Pinpoint the cell where the given text exists, returning its (x, y) midpoint coordinate. 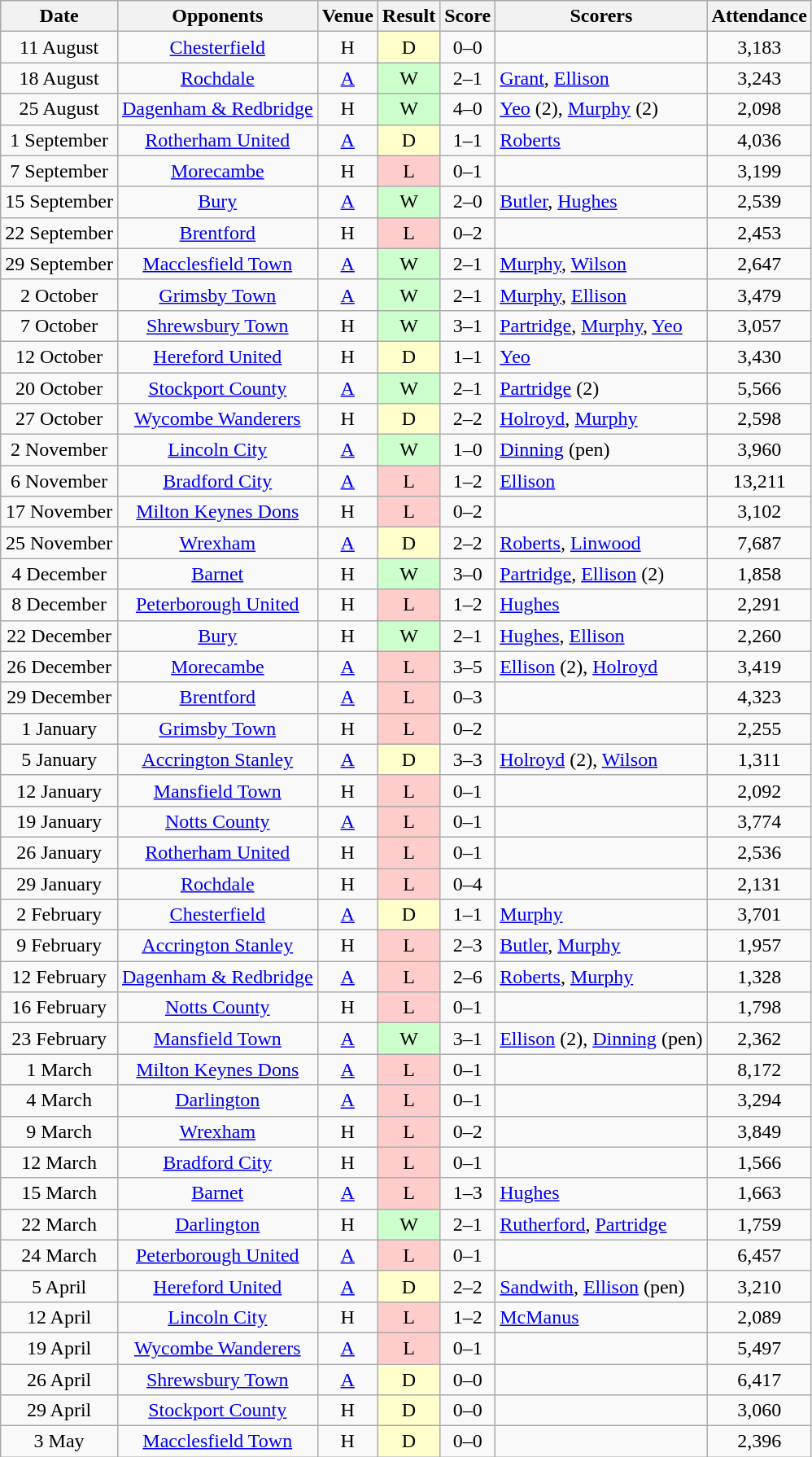
Butler, Murphy (601, 946)
6,417 (759, 1380)
7 September (59, 171)
2,598 (759, 419)
3,294 (759, 1100)
1,858 (759, 574)
Murphy (601, 915)
29 April (59, 1411)
22 March (59, 1224)
Score (468, 16)
26 December (59, 667)
3,210 (759, 1286)
3,849 (759, 1131)
Roberts, Murphy (601, 977)
4 December (59, 574)
2,396 (759, 1442)
26 April (59, 1380)
1 January (59, 728)
4,036 (759, 140)
1,566 (759, 1162)
Venue (347, 16)
0–4 (468, 883)
22 September (59, 233)
1–3 (468, 1193)
Dinning (pen) (601, 450)
7 October (59, 326)
12 January (59, 790)
12 February (59, 977)
2,536 (759, 852)
Ellison (601, 481)
3,057 (759, 326)
1 March (59, 1070)
3,701 (759, 915)
1–0 (468, 450)
Roberts, Linwood (601, 543)
1,328 (759, 977)
6 November (59, 481)
25 August (59, 109)
2,089 (759, 1317)
Yeo (2), Murphy (2) (601, 109)
Partridge, Murphy, Yeo (601, 326)
1,311 (759, 759)
Holroyd, Murphy (601, 419)
3,199 (759, 171)
3,774 (759, 821)
2 November (59, 450)
4 March (59, 1100)
3,430 (759, 357)
12 October (59, 357)
19 January (59, 821)
McManus (601, 1317)
3 May (59, 1442)
1 September (59, 140)
Partridge, Ellison (2) (601, 574)
3–0 (468, 574)
13,211 (759, 481)
19 April (59, 1348)
Opponents (217, 16)
5 April (59, 1286)
3,479 (759, 295)
23 February (59, 1039)
2,291 (759, 605)
Sandwith, Ellison (pen) (601, 1286)
25 November (59, 543)
2,092 (759, 790)
1,957 (759, 946)
17 November (59, 512)
8,172 (759, 1070)
7,687 (759, 543)
1,663 (759, 1193)
5,566 (759, 388)
Yeo (601, 357)
11 August (59, 47)
9 February (59, 946)
Hughes, Ellison (601, 636)
26 January (59, 852)
1,798 (759, 1008)
12 April (59, 1317)
Result (408, 16)
Murphy, Wilson (601, 264)
Scorers (601, 16)
3,419 (759, 667)
29 September (59, 264)
9 March (59, 1131)
29 January (59, 883)
29 December (59, 698)
2,255 (759, 728)
5 January (59, 759)
2 October (59, 295)
Murphy, Ellison (601, 295)
2,131 (759, 883)
3,243 (759, 78)
1,759 (759, 1224)
0–3 (468, 698)
3,960 (759, 450)
Butler, Hughes (601, 202)
2,453 (759, 233)
3,102 (759, 512)
Grant, Ellison (601, 78)
27 October (59, 419)
15 March (59, 1193)
2–6 (468, 977)
2–3 (468, 946)
24 March (59, 1255)
2–0 (468, 202)
2,647 (759, 264)
Ellison (2), Dinning (pen) (601, 1039)
8 December (59, 605)
12 March (59, 1162)
Ellison (2), Holroyd (601, 667)
16 February (59, 1008)
Holroyd (2), Wilson (601, 759)
2 February (59, 915)
4,323 (759, 698)
15 September (59, 202)
Roberts (601, 140)
22 December (59, 636)
2,098 (759, 109)
Attendance (759, 16)
2,362 (759, 1039)
2,260 (759, 636)
Date (59, 16)
4–0 (468, 109)
20 October (59, 388)
3,060 (759, 1411)
3–3 (468, 759)
Partridge (2) (601, 388)
3–5 (468, 667)
6,457 (759, 1255)
18 August (59, 78)
Rutherford, Partridge (601, 1224)
3,183 (759, 47)
2,539 (759, 202)
5,497 (759, 1348)
